For the text-containing cell, return its midpoint in (X, Y) coordinate format. 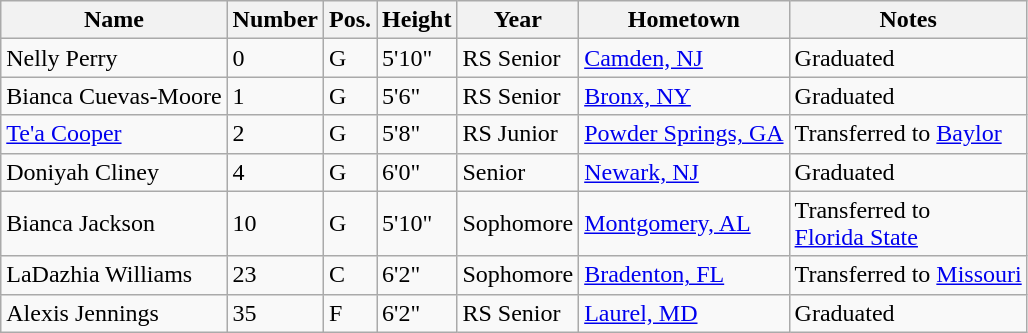
23 (275, 275)
Montgomery, AL (684, 224)
2 (275, 134)
Number (275, 20)
LaDazhia Williams (114, 275)
5'8" (417, 134)
Bradenton, FL (684, 275)
5'6" (417, 96)
Camden, NJ (684, 58)
1 (275, 96)
C (350, 275)
Name (114, 20)
F (350, 313)
Newark, NJ (684, 172)
Hometown (684, 20)
Doniyah Cliney (114, 172)
Bronx, NY (684, 96)
Pos. (350, 20)
10 (275, 224)
Te'a Cooper (114, 134)
Year (518, 20)
4 (275, 172)
Transferred to Missouri (908, 275)
Height (417, 20)
Bianca Cuevas-Moore (114, 96)
Transferred to Baylor (908, 134)
Powder Springs, GA (684, 134)
RS Junior (518, 134)
Alexis Jennings (114, 313)
Senior (518, 172)
Nelly Perry (114, 58)
Laurel, MD (684, 313)
Notes (908, 20)
6'0" (417, 172)
Transferred to Florida State (908, 224)
Bianca Jackson (114, 224)
35 (275, 313)
0 (275, 58)
